Output the [X, Y] coordinate of the center of the cell containing the given text.  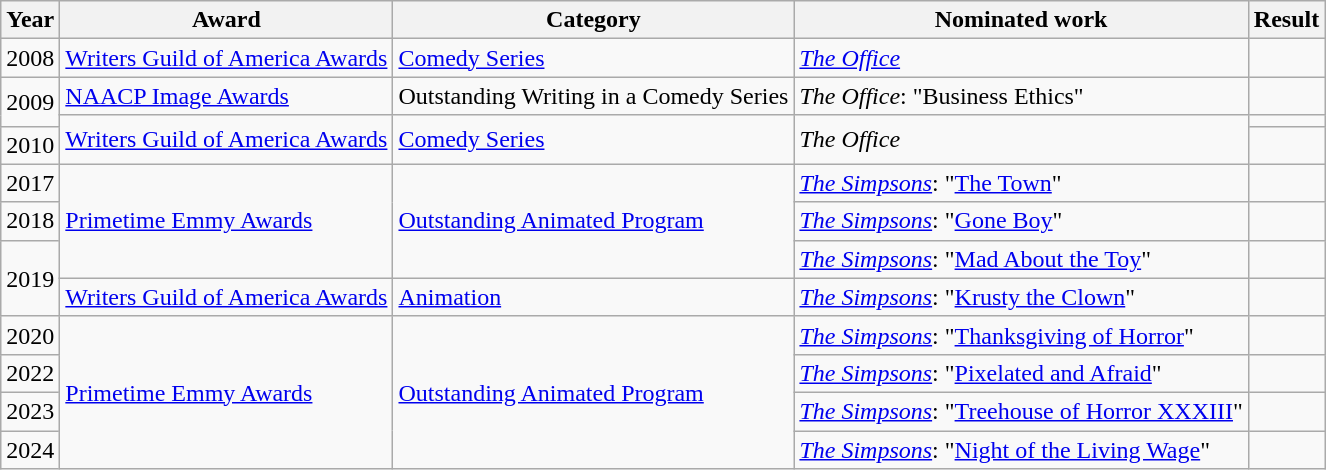
The Simpsons: "Thanksgiving of Horror" [1021, 335]
The Simpsons: "Gone Boy" [1021, 221]
Animation [594, 297]
Year [30, 20]
Nominated work [1021, 20]
2020 [30, 335]
2009 [30, 102]
The Simpsons: "Night of the Living Wage" [1021, 449]
2017 [30, 183]
2008 [30, 58]
2024 [30, 449]
The Simpsons: "Krusty the Clown" [1021, 297]
2023 [30, 411]
Result [1286, 20]
The Simpsons: "Pixelated and Afraid" [1021, 373]
The Office: "Business Ethics" [1021, 96]
The Simpsons: "Treehouse of Horror XXXIII" [1021, 411]
The Simpsons: "Mad About the Toy" [1021, 259]
2022 [30, 373]
Category [594, 20]
Outstanding Writing in a Comedy Series [594, 96]
2019 [30, 278]
NAACP Image Awards [226, 96]
The Simpsons: "The Town" [1021, 183]
Award [226, 20]
2010 [30, 145]
2018 [30, 221]
